Extract the (x, y) coordinate from the center of the cell holding the provided text.  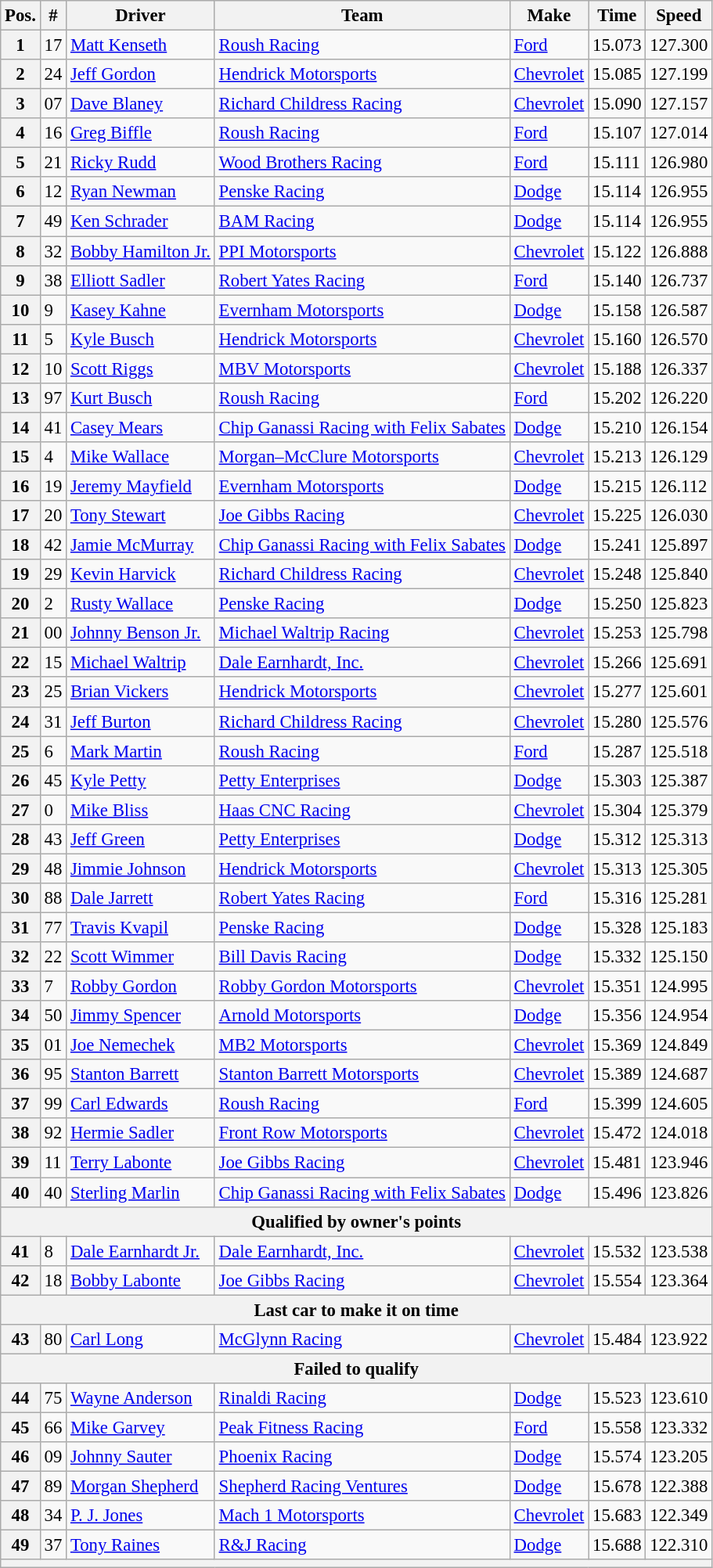
Ken Schrader (141, 221)
92 (53, 1134)
122.388 (679, 1487)
126.112 (679, 486)
Rusty Wallace (141, 604)
Bobby Hamilton Jr. (141, 251)
Qualified by owner's points (357, 1221)
124.687 (679, 1074)
Hermie Sadler (141, 1134)
Rinaldi Racing (362, 1398)
125.576 (679, 721)
124.995 (679, 987)
Dale Earnhardt Jr. (141, 1251)
15.248 (617, 574)
Jimmy Spencer (141, 1016)
124.954 (679, 1016)
Robby Gordon Motorsports (362, 987)
15.313 (617, 869)
Driver (141, 16)
Speed (679, 16)
15.369 (617, 1045)
15.250 (617, 604)
15.188 (617, 369)
15.481 (617, 1163)
0 (53, 810)
15.523 (617, 1398)
15.213 (617, 457)
46 (20, 1457)
Mike Garvey (141, 1427)
Kasey Kahne (141, 310)
27 (20, 810)
Dave Blaney (141, 104)
15.073 (617, 45)
126.737 (679, 280)
Kyle Petty (141, 780)
15.287 (617, 751)
PPI Motorsports (362, 251)
07 (53, 104)
36 (20, 1074)
123.332 (679, 1427)
15.351 (617, 987)
3 (20, 104)
Haas CNC Racing (362, 810)
15.484 (617, 1340)
122.349 (679, 1516)
Johnny Sauter (141, 1457)
125.387 (679, 780)
126.587 (679, 310)
Jimmie Johnson (141, 869)
127.199 (679, 74)
123.826 (679, 1192)
125.897 (679, 545)
Jeremy Mayfield (141, 486)
1 (20, 45)
Matt Kenseth (141, 45)
MB2 Motorsports (362, 1045)
126.888 (679, 251)
Stanton Barrett Motorsports (362, 1074)
124.605 (679, 1104)
Joe Nemechek (141, 1045)
123.205 (679, 1457)
BAM Racing (362, 221)
88 (53, 898)
126.154 (679, 427)
Ryan Newman (141, 192)
15.574 (617, 1457)
35 (20, 1045)
Time (617, 16)
P. J. Jones (141, 1516)
15.085 (617, 74)
126.337 (679, 369)
Mark Martin (141, 751)
Wayne Anderson (141, 1398)
89 (53, 1487)
Mike Wallace (141, 457)
66 (53, 1427)
Morgan Shepherd (141, 1487)
Sterling Marlin (141, 1192)
125.313 (679, 840)
15.107 (617, 133)
15.688 (617, 1545)
Arnold Motorsports (362, 1016)
23 (20, 692)
McGlynn Racing (362, 1340)
127.157 (679, 104)
15.225 (617, 516)
15.090 (617, 104)
Bobby Labonte (141, 1280)
Phoenix Racing (362, 1457)
97 (53, 398)
Kurt Busch (141, 398)
Shepherd Racing Ventures (362, 1487)
Brian Vickers (141, 692)
00 (53, 633)
Tony Raines (141, 1545)
122.310 (679, 1545)
Carl Edwards (141, 1104)
77 (53, 927)
Terry Labonte (141, 1163)
Mike Bliss (141, 810)
123.610 (679, 1398)
15.304 (617, 810)
126.980 (679, 163)
124.849 (679, 1045)
124.018 (679, 1134)
Elliott Sadler (141, 280)
50 (53, 1016)
15.399 (617, 1104)
123.922 (679, 1340)
Jeff Green (141, 840)
15.122 (617, 251)
28 (20, 840)
Robby Gordon (141, 987)
Jamie McMurray (141, 545)
Pos. (20, 16)
15.472 (617, 1134)
Failed to qualify (357, 1368)
Carl Long (141, 1340)
Ricky Rudd (141, 163)
Bill Davis Racing (362, 957)
Scott Wimmer (141, 957)
15.111 (617, 163)
15.683 (617, 1516)
Travis Kvapil (141, 927)
13 (20, 398)
125.518 (679, 751)
15.215 (617, 486)
15.328 (617, 927)
44 (20, 1398)
R&J Racing (362, 1545)
15.158 (617, 310)
15.558 (617, 1427)
15.202 (617, 398)
Last car to make it on time (357, 1310)
15.332 (617, 957)
127.300 (679, 45)
15.241 (617, 545)
Michael Waltrip Racing (362, 633)
125.798 (679, 633)
26 (20, 780)
15.554 (617, 1280)
80 (53, 1340)
Jeff Burton (141, 721)
39 (20, 1163)
15.316 (617, 898)
15.496 (617, 1192)
Johnny Benson Jr. (141, 633)
15.266 (617, 663)
Stanton Barrett (141, 1074)
125.691 (679, 663)
127.014 (679, 133)
09 (53, 1457)
123.538 (679, 1251)
123.364 (679, 1280)
Greg Biffle (141, 133)
95 (53, 1074)
Peak Fitness Racing (362, 1427)
15.312 (617, 840)
15.532 (617, 1251)
Make (549, 16)
15.277 (617, 692)
99 (53, 1104)
Jeff Gordon (141, 74)
125.281 (679, 898)
125.183 (679, 927)
125.305 (679, 869)
126.030 (679, 516)
125.601 (679, 692)
125.840 (679, 574)
Casey Mears (141, 427)
126.570 (679, 339)
Team (362, 16)
15.280 (617, 721)
15.356 (617, 1016)
15.210 (617, 427)
Kyle Busch (141, 339)
75 (53, 1398)
15.303 (617, 780)
01 (53, 1045)
Michael Waltrip (141, 663)
125.379 (679, 810)
15.160 (617, 339)
# (53, 16)
Front Row Motorsports (362, 1134)
Mach 1 Motorsports (362, 1516)
123.946 (679, 1163)
125.823 (679, 604)
Dale Jarrett (141, 898)
126.220 (679, 398)
Morgan–McClure Motorsports (362, 457)
30 (20, 898)
15.678 (617, 1487)
14 (20, 427)
33 (20, 987)
126.129 (679, 457)
Scott Riggs (141, 369)
15.389 (617, 1074)
Tony Stewart (141, 516)
15.253 (617, 633)
Kevin Harvick (141, 574)
125.150 (679, 957)
Wood Brothers Racing (362, 163)
15.140 (617, 280)
MBV Motorsports (362, 369)
47 (20, 1487)
